For the text-containing cell, return its midpoint in [X, Y] coordinate format. 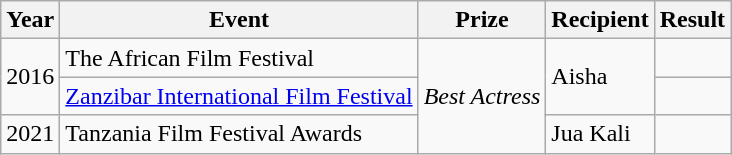
Jua Kali [600, 134]
Recipient [600, 20]
Prize [482, 20]
2016 [30, 77]
Aisha [600, 77]
Year [30, 20]
The African Film Festival [239, 58]
Zanzibar International Film Festival [239, 96]
Best Actress [482, 96]
Tanzania Film Festival Awards [239, 134]
2021 [30, 134]
Event [239, 20]
Result [692, 20]
